Scan for the cell matching the given text and deliver its [X, Y] coordinate at center. 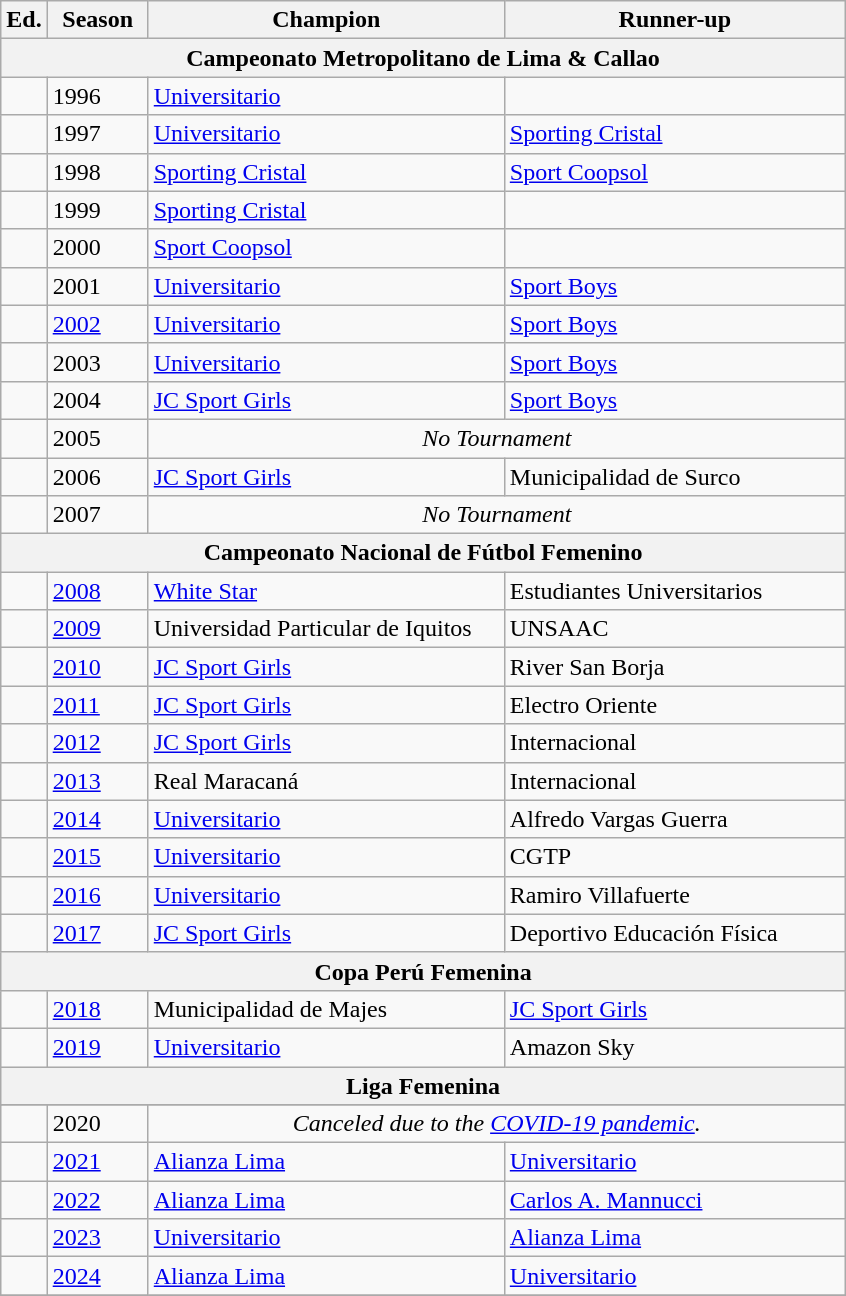
White Star [326, 591]
2004 [98, 400]
2000 [98, 248]
Liga Femenina [424, 1085]
2007 [98, 515]
2021 [98, 1162]
1999 [98, 210]
1996 [98, 96]
UNSAAC [674, 629]
2008 [98, 591]
2016 [98, 895]
2014 [98, 819]
2003 [98, 362]
2015 [98, 857]
Champion [326, 20]
2018 [98, 1009]
1998 [98, 172]
2024 [98, 1276]
2019 [98, 1047]
Deportivo Educación Física [674, 933]
2002 [98, 324]
2006 [98, 477]
2001 [98, 286]
2017 [98, 933]
2012 [98, 743]
Canceled due to the COVID-19 pandemic. [496, 1124]
2013 [98, 781]
Season [98, 20]
CGTP [674, 857]
2010 [98, 667]
2022 [98, 1200]
Runner-up [674, 20]
Campeonato Nacional de Fútbol Femenino [424, 553]
Estudiantes Universitarios [674, 591]
Copa Perú Femenina [424, 971]
1997 [98, 134]
Campeonato Metropolitano de Lima & Callao [424, 58]
2023 [98, 1238]
River San Borja [674, 667]
Amazon Sky [674, 1047]
Municipalidad de Surco [674, 477]
Electro Oriente [674, 705]
2011 [98, 705]
Carlos A. Mannucci [674, 1200]
2005 [98, 438]
Real Maracaná [326, 781]
Alfredo Vargas Guerra [674, 819]
2020 [98, 1124]
2009 [98, 629]
Ramiro Villafuerte [674, 895]
Ed. [24, 20]
Municipalidad de Majes [326, 1009]
Universidad Particular de Iquitos [326, 629]
